Detect which cell encompasses the target text, then output its [X, Y] center coordinate. 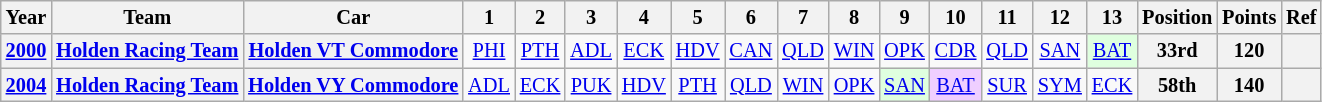
2000 [26, 51]
8 [854, 17]
10 [956, 17]
SUR [1007, 85]
Position [1177, 17]
6 [752, 17]
13 [1112, 17]
Holden VT Commodore [353, 51]
33rd [1177, 51]
120 [1249, 51]
140 [1249, 85]
CAN [752, 51]
Ref [1301, 17]
SYM [1060, 85]
Points [1249, 17]
12 [1060, 17]
PUK [591, 85]
2004 [26, 85]
2 [540, 17]
Holden VY Commodore [353, 85]
Team [147, 17]
4 [644, 17]
1 [489, 17]
PHI [489, 51]
5 [698, 17]
11 [1007, 17]
Year [26, 17]
3 [591, 17]
58th [1177, 85]
Car [353, 17]
CDR [956, 51]
7 [803, 17]
9 [904, 17]
